Determine the [x, y] coordinate at the center of the cell enclosing the given text.  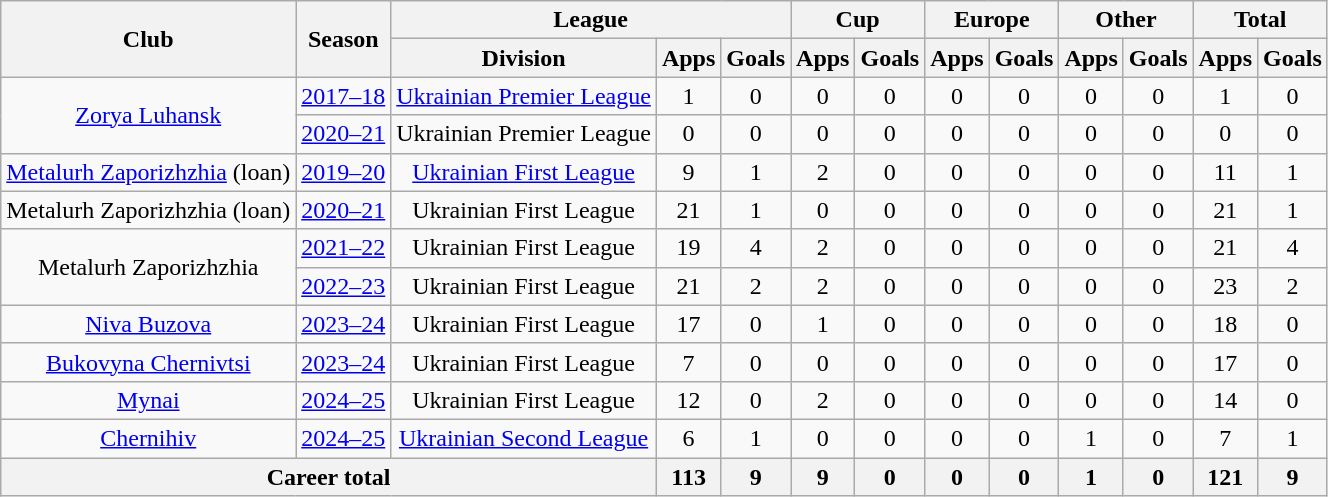
Metalurh Zaporizhzhia [148, 267]
Cup [858, 20]
Season [344, 39]
11 [1225, 172]
Chernihiv [148, 438]
23 [1225, 286]
Mynai [148, 400]
Total [1260, 20]
2022–23 [344, 286]
113 [688, 477]
121 [1225, 477]
Career total [329, 477]
Club [148, 39]
6 [688, 438]
Europe [992, 20]
19 [688, 248]
League [591, 20]
18 [1225, 324]
Other [1126, 20]
Ukrainian Second League [524, 438]
Niva Buzova [148, 324]
Zorya Luhansk [148, 115]
Bukovyna Chernivtsi [148, 362]
12 [688, 400]
14 [1225, 400]
2017–18 [344, 96]
2021–22 [344, 248]
Division [524, 58]
2019–20 [344, 172]
